Output the (x, y) coordinate of the center of the cell containing the given text.  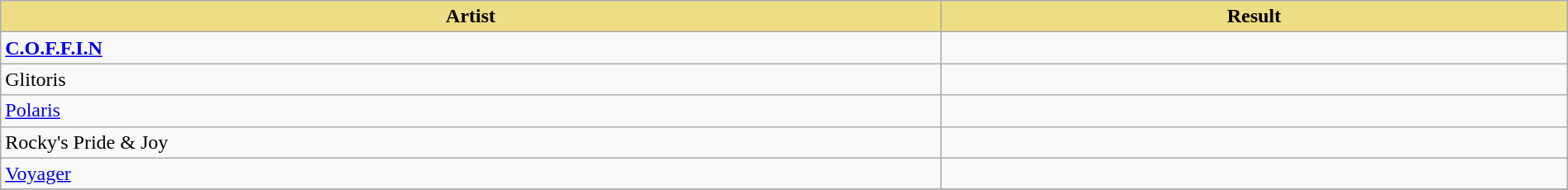
Artist (471, 17)
Result (1254, 17)
C.O.F.F.I.N (471, 48)
Rocky's Pride & Joy (471, 142)
Voyager (471, 173)
Glitoris (471, 79)
Polaris (471, 111)
